Return the [X, Y] coordinate for the center point of the cell that contains the specified text.  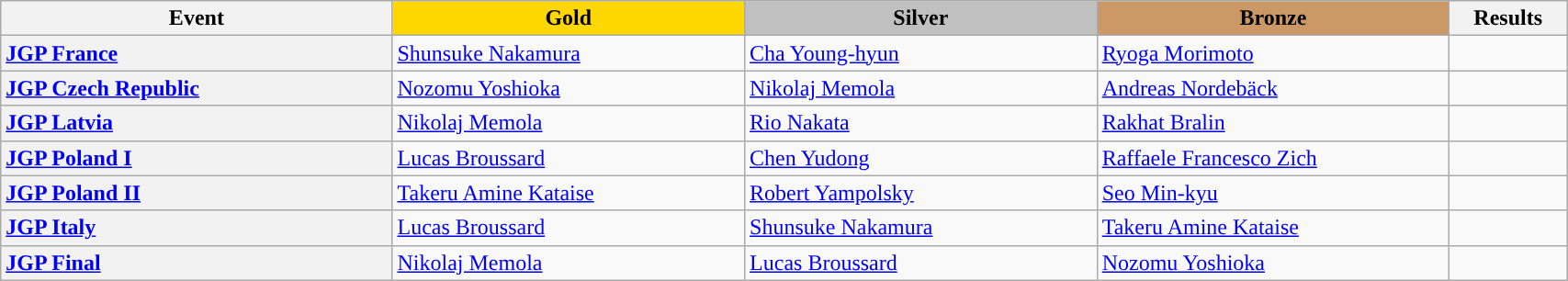
JGP Czech Republic [197, 88]
Andreas Nordebäck [1273, 88]
Event [197, 18]
Raffaele Francesco Zich [1273, 158]
JGP Latvia [197, 123]
Ryoga Morimoto [1273, 53]
JGP Final [197, 263]
Rio Nakata [921, 123]
Silver [921, 18]
JGP Poland II [197, 193]
Rakhat Bralin [1273, 123]
Results [1508, 18]
Robert Yampolsky [921, 193]
JGP Poland I [197, 158]
Cha Young-hyun [921, 53]
Gold [569, 18]
JGP Italy [197, 228]
Chen Yudong [921, 158]
Seo Min-kyu [1273, 193]
JGP France [197, 53]
Bronze [1273, 18]
